Find where the given text appears and provide that cell's center as [X, Y] coordinate. 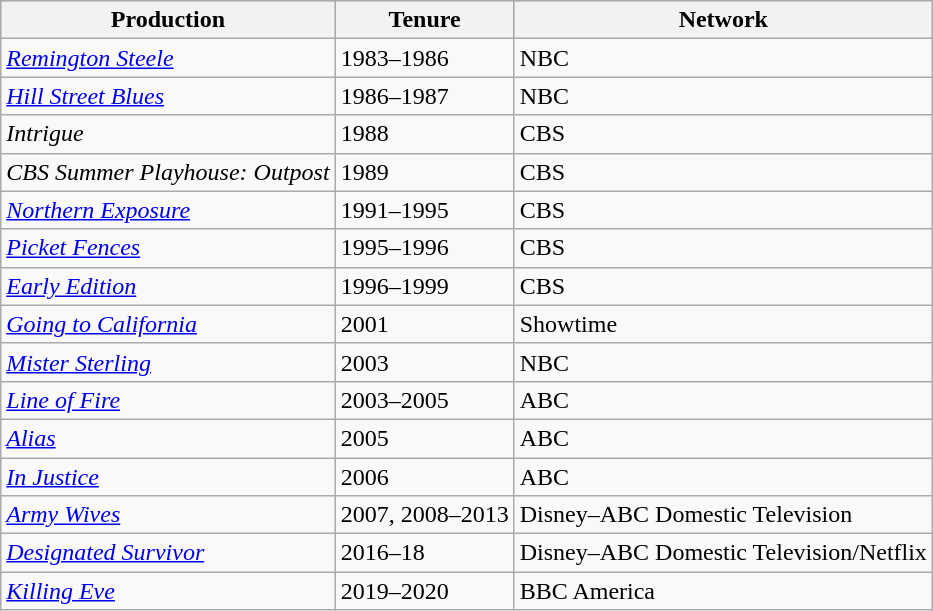
Disney–ABC Domestic Television [723, 515]
Showtime [723, 324]
2003 [424, 362]
1983–1986 [424, 58]
Early Edition [168, 286]
Alias [168, 438]
2007, 2008–2013 [424, 515]
Network [723, 20]
Tenure [424, 20]
Picket Fences [168, 248]
Mister Sterling [168, 362]
1996–1999 [424, 286]
2006 [424, 477]
2005 [424, 438]
Intrigue [168, 134]
BBC America [723, 591]
1995–1996 [424, 248]
2016–18 [424, 553]
Designated Survivor [168, 553]
CBS Summer Playhouse: Outpost [168, 172]
In Justice [168, 477]
Killing Eve [168, 591]
Army Wives [168, 515]
Northern Exposure [168, 210]
1989 [424, 172]
Going to California [168, 324]
1988 [424, 134]
Remington Steele [168, 58]
Disney–ABC Domestic Television/Netflix [723, 553]
1986–1987 [424, 96]
1991–1995 [424, 210]
Production [168, 20]
2003–2005 [424, 400]
2001 [424, 324]
2019–2020 [424, 591]
Hill Street Blues [168, 96]
Line of Fire [168, 400]
